For the text-containing cell, return its midpoint in [x, y] coordinate format. 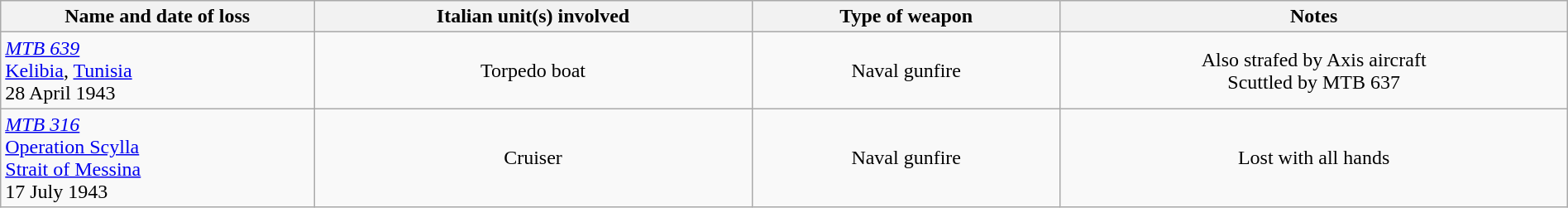
Notes [1313, 17]
Type of weapon [906, 17]
Torpedo boat [533, 70]
Name and date of loss [157, 17]
Lost with all hands [1313, 157]
MTB 639Kelibia, Tunisia28 April 1943 [157, 70]
MTB 316Operation ScyllaStrait of Messina17 July 1943 [157, 157]
Cruiser [533, 157]
Italian unit(s) involved [533, 17]
Also strafed by Axis aircraftScuttled by MTB 637 [1313, 70]
